Locate the cell with the specified text and output its (X, Y) center coordinate. 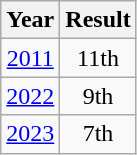
7th (98, 134)
2023 (30, 134)
11th (98, 58)
9th (98, 96)
Year (30, 20)
2011 (30, 58)
2022 (30, 96)
Result (98, 20)
